Search for the cell housing the specified text and yield its [x, y] center coordinate. 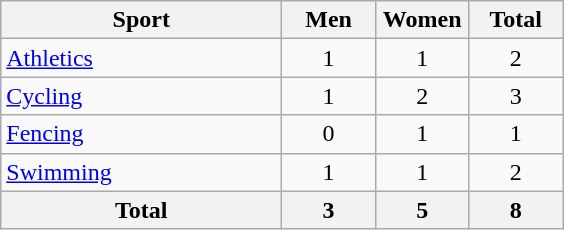
Swimming [142, 172]
Fencing [142, 134]
Cycling [142, 96]
5 [422, 210]
Sport [142, 20]
0 [329, 134]
Athletics [142, 58]
8 [516, 210]
Men [329, 20]
Women [422, 20]
